Detect which cell encompasses the target text, then output its (x, y) center coordinate. 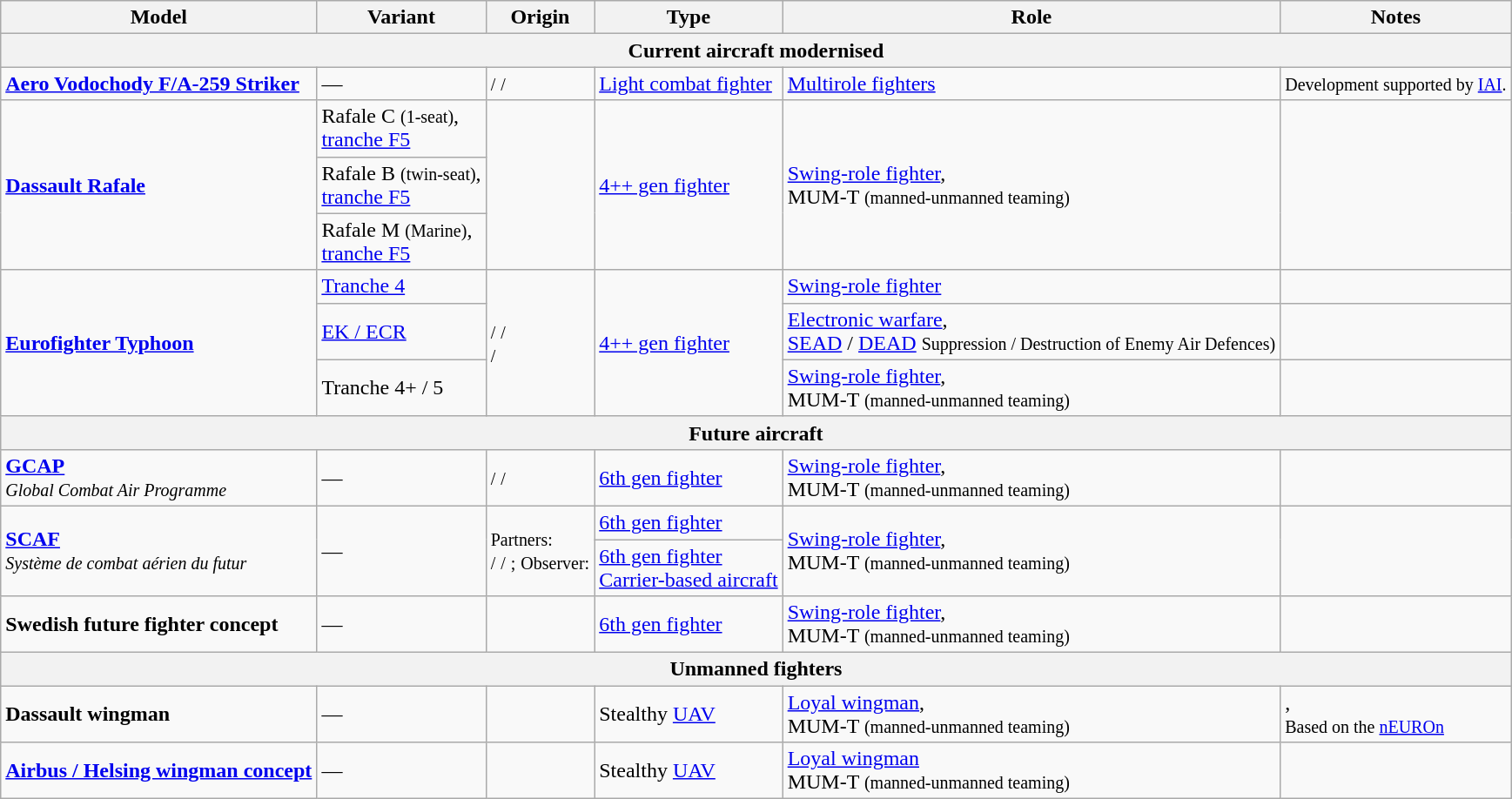
/ / / (540, 343)
Electronic warfare,SEAD / DEAD Suppression / Destruction of Enemy Air Defences) (1032, 331)
Airbus / Helsing wingman concept (158, 771)
Future aircraft (756, 433)
Type (689, 17)
,Based on the nEUROn (1396, 714)
Dassault Rafale (158, 185)
Aero Vodochody F/A-259 Striker (158, 84)
Rafale B (twin-seat),tranche F5 (401, 185)
Rafale M (Marine),tranche F5 (401, 242)
Swing-role fighter (1032, 286)
Dassault wingman (158, 714)
Loyal wingman,MUM-T (manned-unmanned teaming) (1032, 714)
Multirole fighters (1032, 84)
EK / ECR (401, 331)
Swedish future fighter concept (158, 625)
Role (1032, 17)
GCAPGlobal Combat Air Programme (158, 477)
Tranche 4+ / 5 (401, 388)
Origin (540, 17)
Light combat fighter (689, 84)
Partners: / / ; Observer: (540, 550)
Loyal wingmanMUM-T (manned-unmanned teaming) (1032, 771)
Unmanned fighters (756, 669)
Development supported by IAI. (1396, 84)
SCAFSystème de combat aérien du futur (158, 550)
Variant (401, 17)
Eurofighter Typhoon (158, 343)
6th gen fighterCarrier-based aircraft (689, 567)
Notes (1396, 17)
Model (158, 17)
Current aircraft modernised (756, 50)
Tranche 4 (401, 286)
Rafale C (1-seat),tranche F5 (401, 129)
